Output the [X, Y] coordinate of the center of the cell containing the given text.  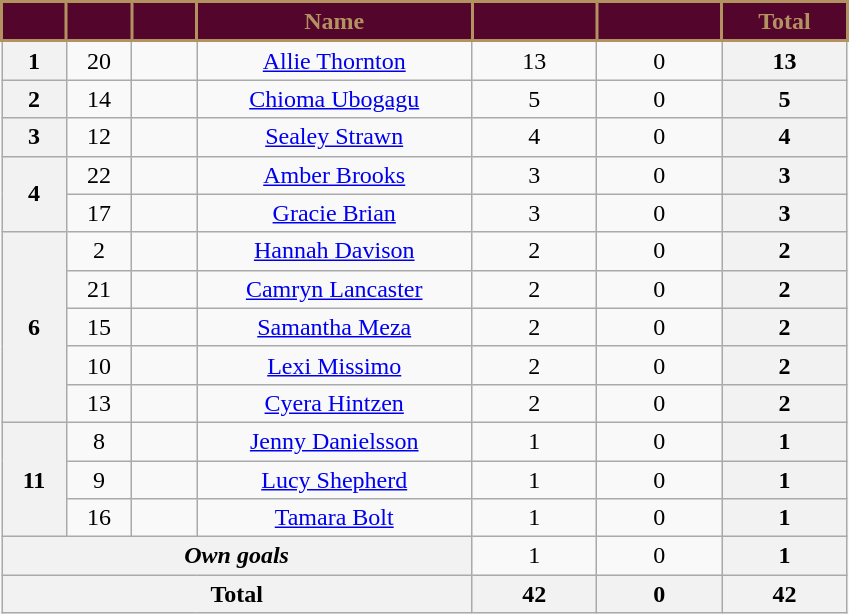
21 [100, 289]
Allie Thornton [334, 60]
Name [334, 22]
22 [100, 175]
Camryn Lancaster [334, 289]
9 [100, 479]
17 [100, 213]
Sealey Strawn [334, 137]
6 [34, 327]
Cyera Hintzen [334, 403]
Jenny Danielsson [334, 441]
Lexi Missimo [334, 365]
Chioma Ubogagu [334, 99]
15 [100, 327]
11 [34, 479]
Lucy Shepherd [334, 479]
Tamara Bolt [334, 518]
Own goals [237, 556]
8 [100, 441]
Samantha Meza [334, 327]
Gracie Brian [334, 213]
20 [100, 60]
Amber Brooks [334, 175]
12 [100, 137]
14 [100, 99]
16 [100, 518]
Hannah Davison [334, 251]
10 [100, 365]
